Pinpoint the cell where the given text exists, returning its (X, Y) midpoint coordinate. 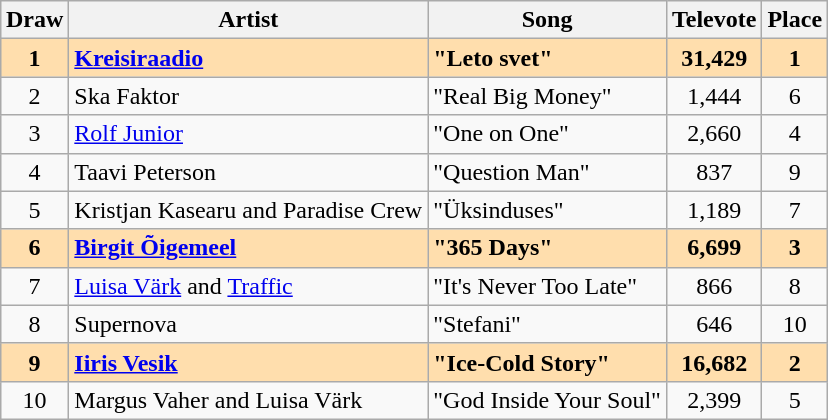
"One on One" (548, 134)
Kreisiraadio (248, 58)
"Real Big Money" (548, 96)
Place (795, 20)
Ska Faktor (248, 96)
Supernova (248, 324)
Draw (34, 20)
2,660 (714, 134)
"Leto svet" (548, 58)
31,429 (714, 58)
"God Inside Your Soul" (548, 400)
"It's Never Too Late" (548, 286)
646 (714, 324)
2,399 (714, 400)
837 (714, 172)
1,189 (714, 210)
"Stefani" (548, 324)
Birgit Õigemeel (248, 248)
Rolf Junior (248, 134)
"Üksinduses" (548, 210)
16,682 (714, 362)
6,699 (714, 248)
866 (714, 286)
Song (548, 20)
Artist (248, 20)
Luisa Värk and Traffic (248, 286)
Televote (714, 20)
Iiris Vesik (248, 362)
Taavi Peterson (248, 172)
Margus Vaher and Luisa Värk (248, 400)
"365 Days" (548, 248)
"Question Man" (548, 172)
"Ice-Cold Story" (548, 362)
1,444 (714, 96)
Kristjan Kasearu and Paradise Crew (248, 210)
